For the text-containing cell, return its midpoint in (x, y) coordinate format. 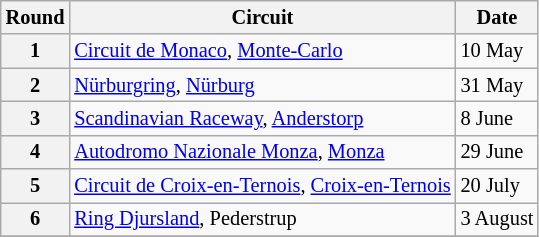
Ring Djursland, Pederstrup (262, 219)
Scandinavian Raceway, Anderstorp (262, 118)
6 (36, 219)
4 (36, 152)
31 May (498, 85)
Circuit de Croix-en-Ternois, Croix-en-Ternois (262, 186)
Round (36, 17)
3 (36, 118)
29 June (498, 152)
Nürburgring, Nürburg (262, 85)
2 (36, 85)
10 May (498, 51)
8 June (498, 118)
Autodromo Nazionale Monza, Monza (262, 152)
5 (36, 186)
20 July (498, 186)
Date (498, 17)
Circuit (262, 17)
1 (36, 51)
Circuit de Monaco, Monte-Carlo (262, 51)
3 August (498, 219)
